Find where the given text appears and provide that cell's center as (X, Y) coordinate. 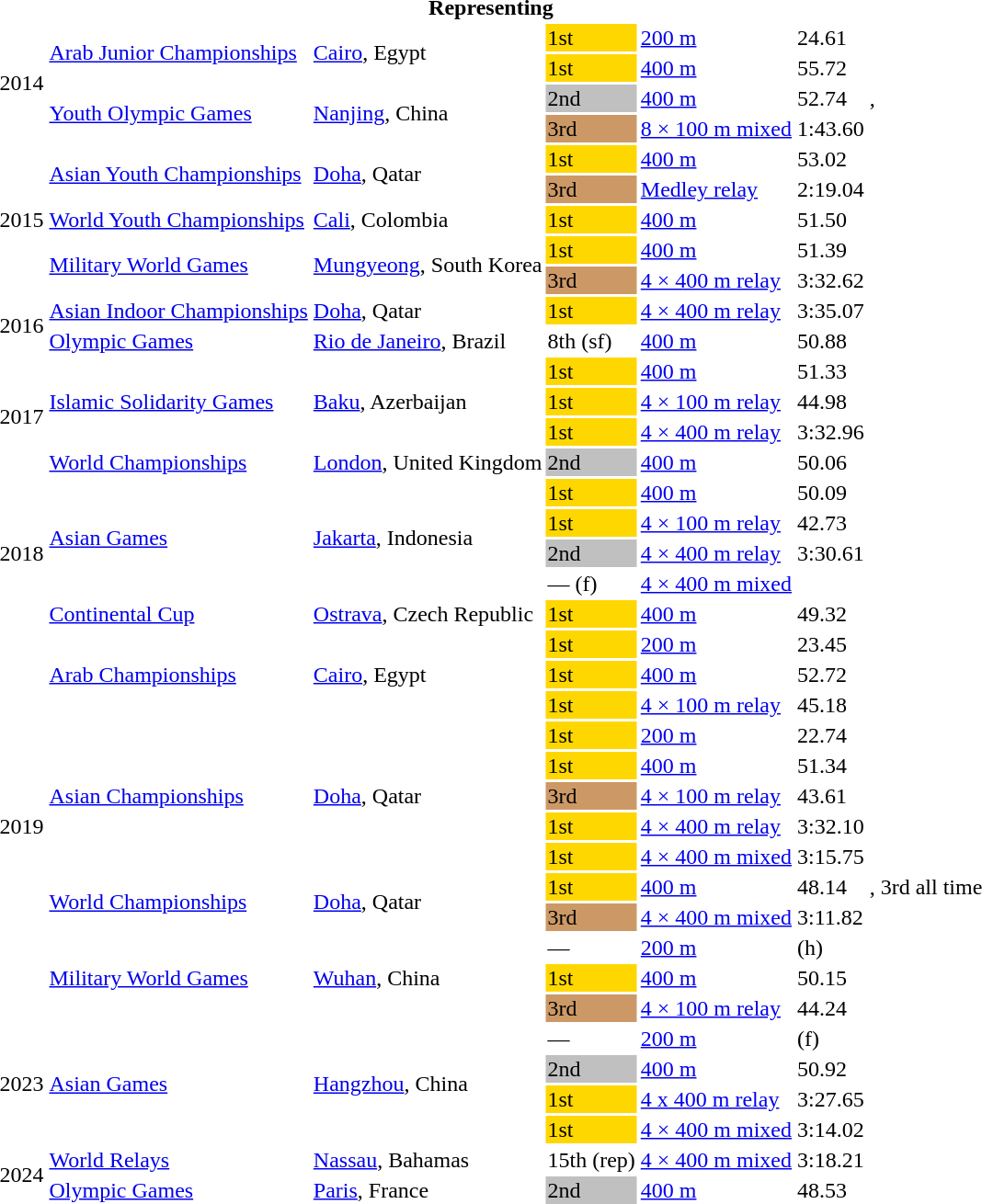
8 × 100 m mixed (715, 129)
50.15 (830, 978)
Rio de Janeiro, Brazil (428, 341)
50.88 (830, 341)
8th (sf) (591, 341)
48.14 (830, 887)
51.33 (830, 371)
55.72 (830, 68)
Nassau, Bahamas (428, 1160)
3:32.62 (830, 280)
3:18.21 (830, 1160)
— (f) (591, 584)
52.74 (830, 98)
50.09 (830, 493)
(f) (830, 1039)
Wuhan, China (428, 978)
Islamic Solidarity Games (178, 402)
London, United Kingdom (428, 462)
51.39 (830, 250)
Cali, Colombia (428, 220)
Nanjing, China (428, 114)
Medley relay (715, 189)
51.34 (830, 766)
2:19.04 (830, 189)
Ostrava, Czech Republic (428, 614)
3:32.10 (830, 826)
44.98 (830, 402)
51.50 (830, 220)
World Relays (178, 1160)
World Youth Championships (178, 220)
22.74 (830, 735)
Continental Cup (178, 614)
Baku, Azerbaijan (428, 402)
4 x 400 m relay (715, 1099)
52.72 (830, 675)
49.32 (830, 614)
Arab Championships (178, 675)
Hangzhou, China (428, 1085)
43.61 (830, 796)
44.24 (830, 1008)
3:35.07 (830, 311)
3:14.02 (830, 1130)
3:27.65 (830, 1099)
3:32.96 (830, 432)
45.18 (830, 705)
Asian Youth Championships (178, 175)
50.06 (830, 462)
24.61 (830, 38)
48.53 (830, 1190)
(h) (830, 948)
Paris, France (428, 1190)
3:11.82 (830, 917)
15th (rep) (591, 1160)
Mungyeong, South Korea (428, 265)
3:15.75 (830, 857)
42.73 (830, 523)
Youth Olympic Games (178, 114)
Asian Indoor Championships (178, 311)
53.02 (830, 159)
Asian Championships (178, 796)
Jakarta, Indonesia (428, 539)
1:43.60 (830, 129)
Arab Junior Championships (178, 53)
23.45 (830, 644)
50.92 (830, 1069)
3:30.61 (830, 553)
